Scan for the cell matching the given text and deliver its (X, Y) coordinate at center. 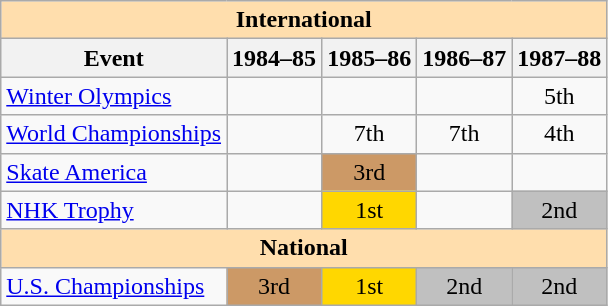
1987–88 (560, 58)
1984–85 (274, 58)
International (304, 20)
1985–86 (370, 58)
Event (114, 58)
1986–87 (464, 58)
National (304, 248)
U.S. Championships (114, 286)
Winter Olympics (114, 96)
World Championships (114, 134)
4th (560, 134)
Skate America (114, 172)
5th (560, 96)
NHK Trophy (114, 210)
